Extract the [X, Y] coordinate from the center of the cell holding the provided text.  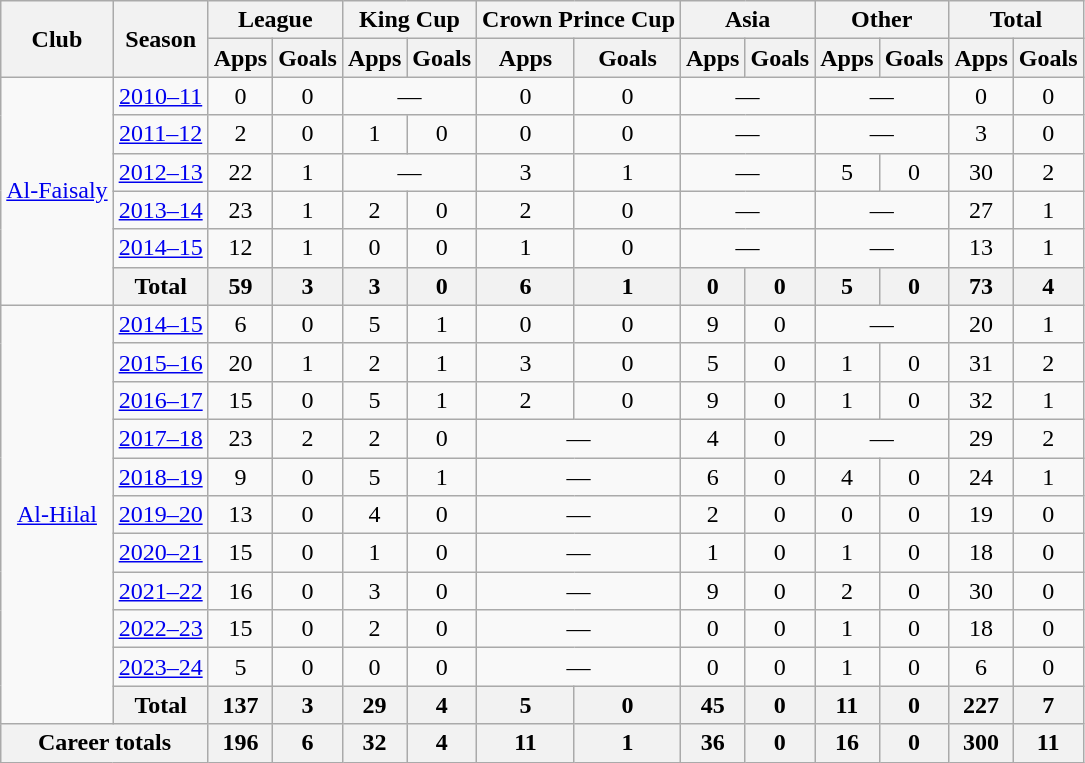
2018–19 [160, 477]
2021–22 [160, 591]
12 [240, 248]
300 [981, 743]
137 [240, 705]
Season [160, 39]
196 [240, 743]
League [275, 20]
Club [57, 39]
2023–24 [160, 667]
2011–12 [160, 134]
2010–11 [160, 96]
7 [1048, 705]
King Cup [409, 20]
22 [240, 172]
73 [981, 286]
2013–14 [160, 210]
2016–17 [160, 400]
2022–23 [160, 629]
24 [981, 477]
36 [713, 743]
2019–20 [160, 515]
2012–13 [160, 172]
59 [240, 286]
227 [981, 705]
45 [713, 705]
Asia [748, 20]
Al-Hilal [57, 514]
27 [981, 210]
2020–21 [160, 553]
Career totals [104, 743]
Other [882, 20]
Crown Prince Cup [579, 20]
19 [981, 515]
Al-Faisaly [57, 191]
2015–16 [160, 362]
2017–18 [160, 438]
31 [981, 362]
